For the text-containing cell, return its midpoint in [x, y] coordinate format. 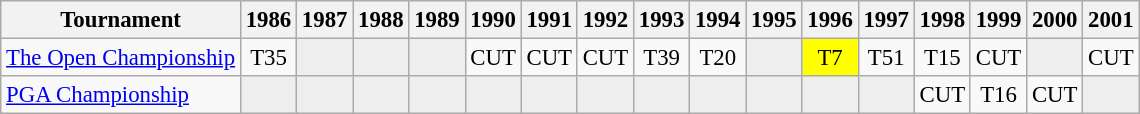
2000 [1055, 20]
Tournament [121, 20]
T15 [942, 58]
T20 [718, 58]
T16 [998, 95]
1992 [605, 20]
1998 [942, 20]
1993 [661, 20]
T39 [661, 58]
1999 [998, 20]
1997 [886, 20]
1987 [325, 20]
1988 [381, 20]
1996 [830, 20]
T7 [830, 58]
1991 [549, 20]
The Open Championship [121, 58]
2001 [1111, 20]
T35 [268, 58]
1990 [493, 20]
T51 [886, 58]
1986 [268, 20]
1994 [718, 20]
1995 [774, 20]
PGA Championship [121, 95]
1989 [437, 20]
